From the cell containing the given text, extract its center point as [X, Y] coordinate. 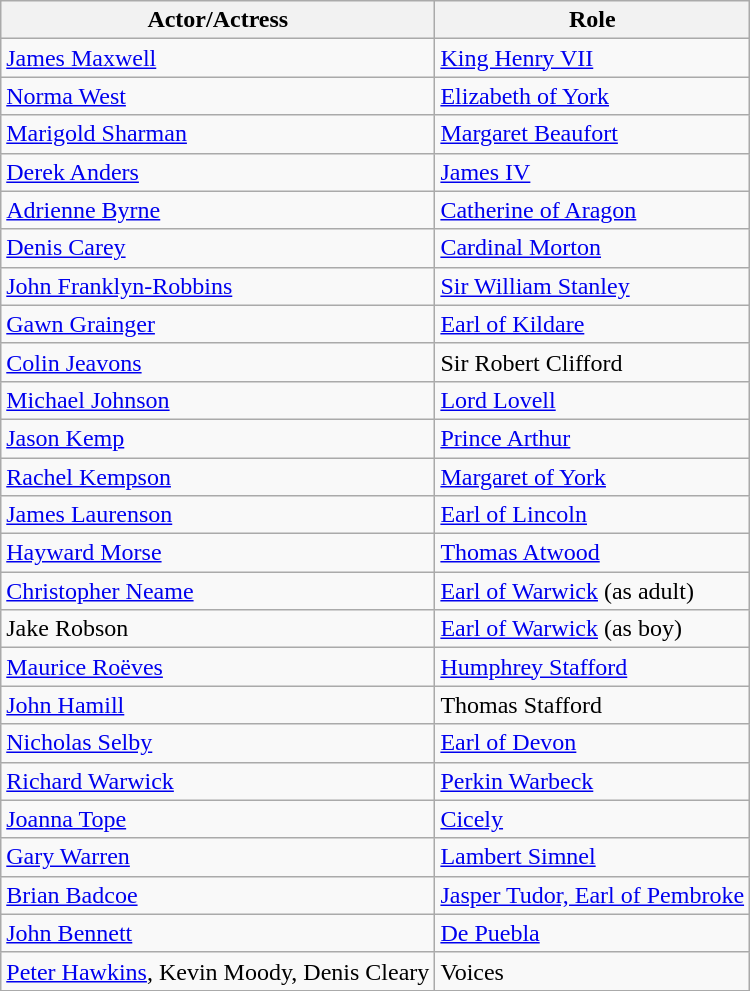
Christopher Neame [218, 591]
Earl of Warwick (as boy) [592, 629]
Humphrey Stafford [592, 667]
Lord Lovell [592, 400]
Colin Jeavons [218, 362]
James IV [592, 172]
Jake Robson [218, 629]
Marigold Sharman [218, 134]
Cardinal Morton [592, 248]
Margaret of York [592, 477]
Brian Badcoe [218, 895]
Earl of Kildare [592, 324]
Jasper Tudor, Earl of Pembroke [592, 895]
Joanna Tope [218, 819]
Gary Warren [218, 857]
Earl of Lincoln [592, 515]
Actor/Actress [218, 20]
Cicely [592, 819]
James Laurenson [218, 515]
Maurice Roëves [218, 667]
Thomas Atwood [592, 553]
Sir Robert Clifford [592, 362]
Hayward Morse [218, 553]
Norma West [218, 96]
Denis Carey [218, 248]
Catherine of Aragon [592, 210]
Adrienne Byrne [218, 210]
Margaret Beaufort [592, 134]
De Puebla [592, 933]
Nicholas Selby [218, 743]
Richard Warwick [218, 781]
James Maxwell [218, 58]
Earl of Devon [592, 743]
Role [592, 20]
Perkin Warbeck [592, 781]
Elizabeth of York [592, 96]
Derek Anders [218, 172]
Sir William Stanley [592, 286]
Thomas Stafford [592, 705]
Lambert Simnel [592, 857]
Peter Hawkins, Kevin Moody, Denis Cleary [218, 971]
John Bennett [218, 933]
Michael Johnson [218, 400]
Jason Kemp [218, 438]
John Hamill [218, 705]
Rachel Kempson [218, 477]
Earl of Warwick (as adult) [592, 591]
King Henry VII [592, 58]
Voices [592, 971]
Prince Arthur [592, 438]
Gawn Grainger [218, 324]
John Franklyn-Robbins [218, 286]
